From the cell containing the given text, extract its center point as (x, y) coordinate. 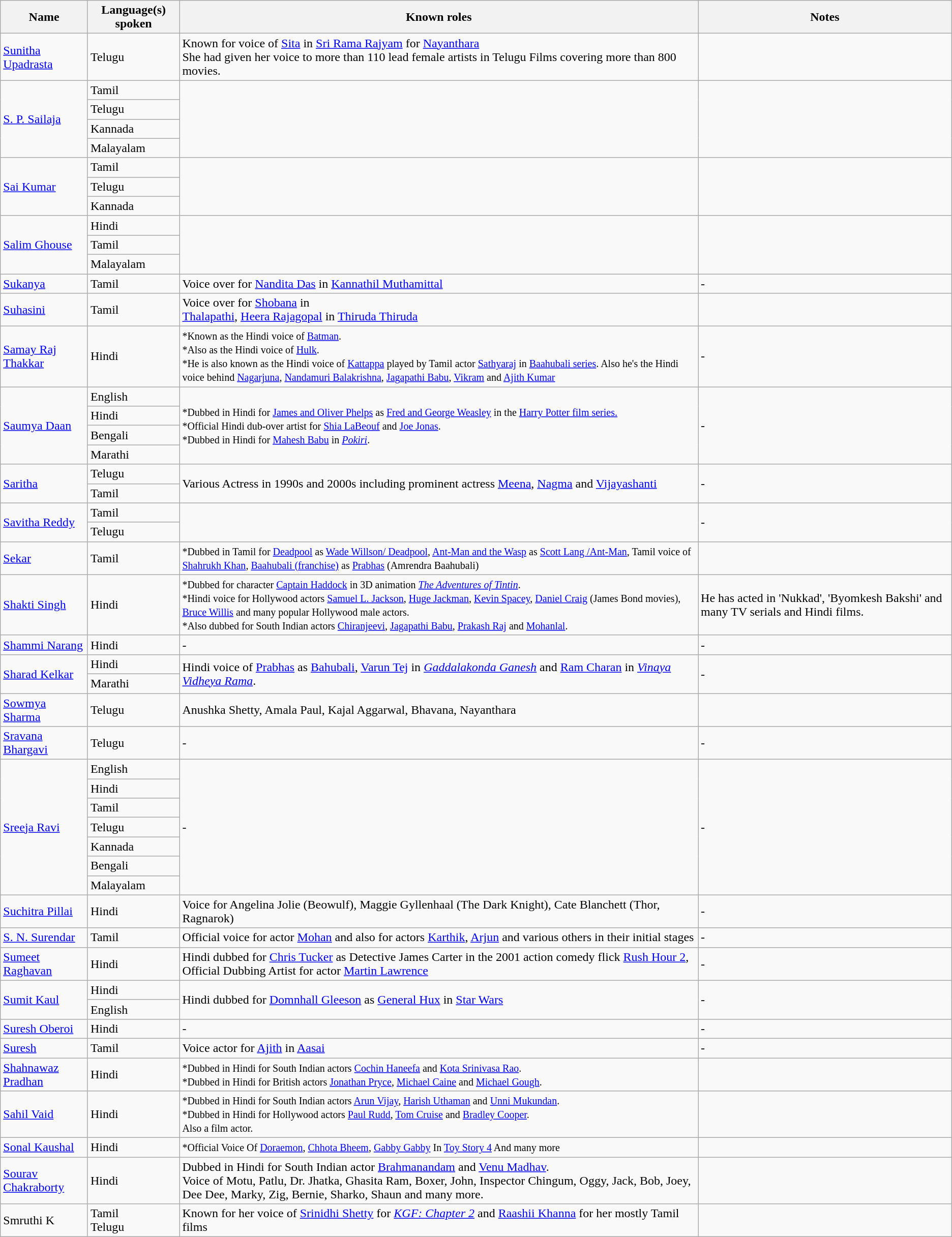
S. P. Sailaja (44, 119)
Suhasini (44, 310)
Language(s) spoken (133, 17)
Shakti Singh (44, 605)
Hindi dubbed for Domnhall Gleeson as General Hux in Star Wars (439, 1000)
Anushka Shetty, Amala Paul, Kajal Aggarwal, Bhavana, Nayanthara (439, 710)
Official voice for actor Mohan and also for actors Karthik, Arjun and various others in their initial stages (439, 938)
Sunitha Upadrasta (44, 57)
Tamil Telugu (133, 1220)
Suresh (44, 1048)
Sumeet Raghavan (44, 964)
Notes (825, 17)
Voice actor for Ajith in Aasai (439, 1048)
Smruthi K (44, 1220)
Sreeja Ravi (44, 827)
Shahnawaz Pradhan (44, 1074)
Sai Kumar (44, 187)
Sonal Kaushal (44, 1148)
Sharad Kelkar (44, 674)
He has acted in 'Nukkad', 'Byomkesh Bakshi' and many TV serials and Hindi films. (825, 605)
Sekar (44, 558)
Suresh Oberoi (44, 1029)
Sravana Bhargavi (44, 743)
Known roles (439, 17)
Samay Raj Thakkar (44, 357)
Hindi voice of Prabhas as Bahubali, Varun Tej in Gaddalakonda Ganesh and Ram Charan in Vinaya Vidheya Rama. (439, 674)
Name (44, 17)
*Official Voice Of Doraemon, Chhota Bheem, Gabby Gabby In Toy Story 4 And many more (439, 1148)
Sahil Vaid (44, 1114)
Voice for Angelina Jolie (Beowulf), Maggie Gyllenhaal (The Dark Knight), Cate Blanchett (Thor, Ragnarok) (439, 911)
Saritha (44, 484)
Saumya Daan (44, 426)
Various Actress in 1990s and 2000s including prominent actress Meena, Nagma and Vijayashanti (439, 484)
Sumit Kaul (44, 1000)
S. N. Surendar (44, 938)
Suchitra Pillai (44, 911)
Sowmya Sharma (44, 710)
Known for her voice of Srinidhi Shetty for KGF: Chapter 2 and Raashii Khanna for her mostly Tamil films (439, 1220)
Sukanya (44, 283)
Shammi Narang (44, 645)
Sourav Chakraborty (44, 1181)
Savitha Reddy (44, 522)
Voice over for Nandita Das in Kannathil Muthamittal (439, 283)
Salim Ghouse (44, 245)
Voice over for Shobana inThalapathi, Heera Rajagopal in Thiruda Thiruda (439, 310)
